Output the [X, Y] coordinate of the center of the cell containing the given text.  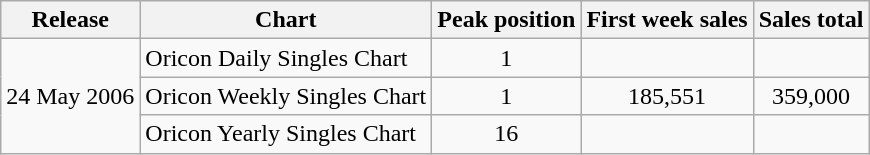
16 [506, 134]
Oricon Weekly Singles Chart [286, 96]
Release [70, 20]
185,551 [667, 96]
359,000 [811, 96]
Chart [286, 20]
Oricon Yearly Singles Chart [286, 134]
24 May 2006 [70, 96]
Sales total [811, 20]
First week sales [667, 20]
Peak position [506, 20]
Oricon Daily Singles Chart [286, 58]
